Find where the given text appears and provide that cell's center as [X, Y] coordinate. 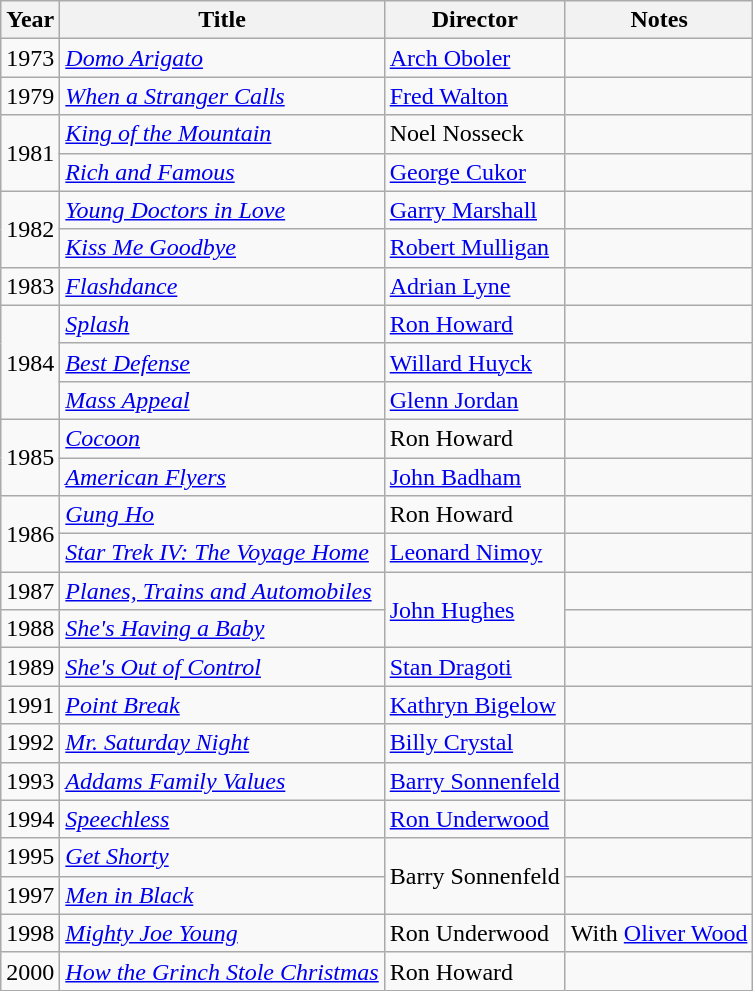
Willard Huyck [474, 362]
Glenn Jordan [474, 400]
Star Trek IV: The Voyage Home [222, 553]
Year [30, 20]
Title [222, 20]
1994 [30, 819]
Adrian Lyne [474, 286]
1985 [30, 457]
Best Defense [222, 362]
Men in Black [222, 895]
When a Stranger Calls [222, 96]
1983 [30, 286]
Young Doctors in Love [222, 210]
Robert Mulligan [474, 248]
Garry Marshall [474, 210]
Rich and Famous [222, 172]
1989 [30, 667]
1984 [30, 362]
She's Having a Baby [222, 629]
Planes, Trains and Automobiles [222, 591]
1993 [30, 781]
Mr. Saturday Night [222, 743]
Billy Crystal [474, 743]
Point Break [222, 705]
Flashdance [222, 286]
How the Grinch Stole Christmas [222, 971]
Addams Family Values [222, 781]
1973 [30, 58]
She's Out of Control [222, 667]
American Flyers [222, 477]
Arch Oboler [474, 58]
1988 [30, 629]
1997 [30, 895]
1995 [30, 857]
1987 [30, 591]
John Hughes [474, 610]
John Badham [474, 477]
Splash [222, 324]
Mass Appeal [222, 400]
Fred Walton [474, 96]
Mighty Joe Young [222, 933]
1986 [30, 534]
Kathryn Bigelow [474, 705]
1991 [30, 705]
Kiss Me Goodbye [222, 248]
Noel Nosseck [474, 134]
1981 [30, 153]
Leonard Nimoy [474, 553]
1992 [30, 743]
George Cukor [474, 172]
Gung Ho [222, 515]
Director [474, 20]
1979 [30, 96]
Stan Dragoti [474, 667]
King of the Mountain [222, 134]
Get Shorty [222, 857]
Notes [659, 20]
2000 [30, 971]
Domo Arigato [222, 58]
1998 [30, 933]
Speechless [222, 819]
With Oliver Wood [659, 933]
Cocoon [222, 438]
1982 [30, 229]
